From the cell containing the given text, extract its center point as (x, y) coordinate. 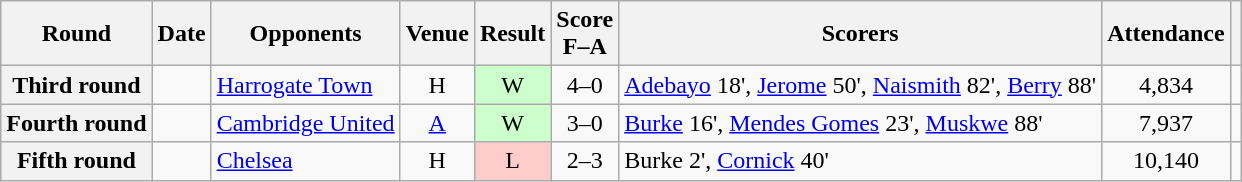
3–0 (585, 123)
Attendance (1166, 34)
2–3 (585, 161)
Fourth round (76, 123)
Cambridge United (306, 123)
Date (182, 34)
Round (76, 34)
Third round (76, 85)
4,834 (1166, 85)
Scorers (860, 34)
Result (512, 34)
Burke 2', Cornick 40' (860, 161)
Fifth round (76, 161)
ScoreF–A (585, 34)
A (437, 123)
Adebayo 18', Jerome 50', Naismith 82', Berry 88' (860, 85)
Chelsea (306, 161)
Opponents (306, 34)
7,937 (1166, 123)
Venue (437, 34)
10,140 (1166, 161)
Burke 16', Mendes Gomes 23', Muskwe 88' (860, 123)
Harrogate Town (306, 85)
L (512, 161)
4–0 (585, 85)
